For the text-containing cell, return its midpoint in [x, y] coordinate format. 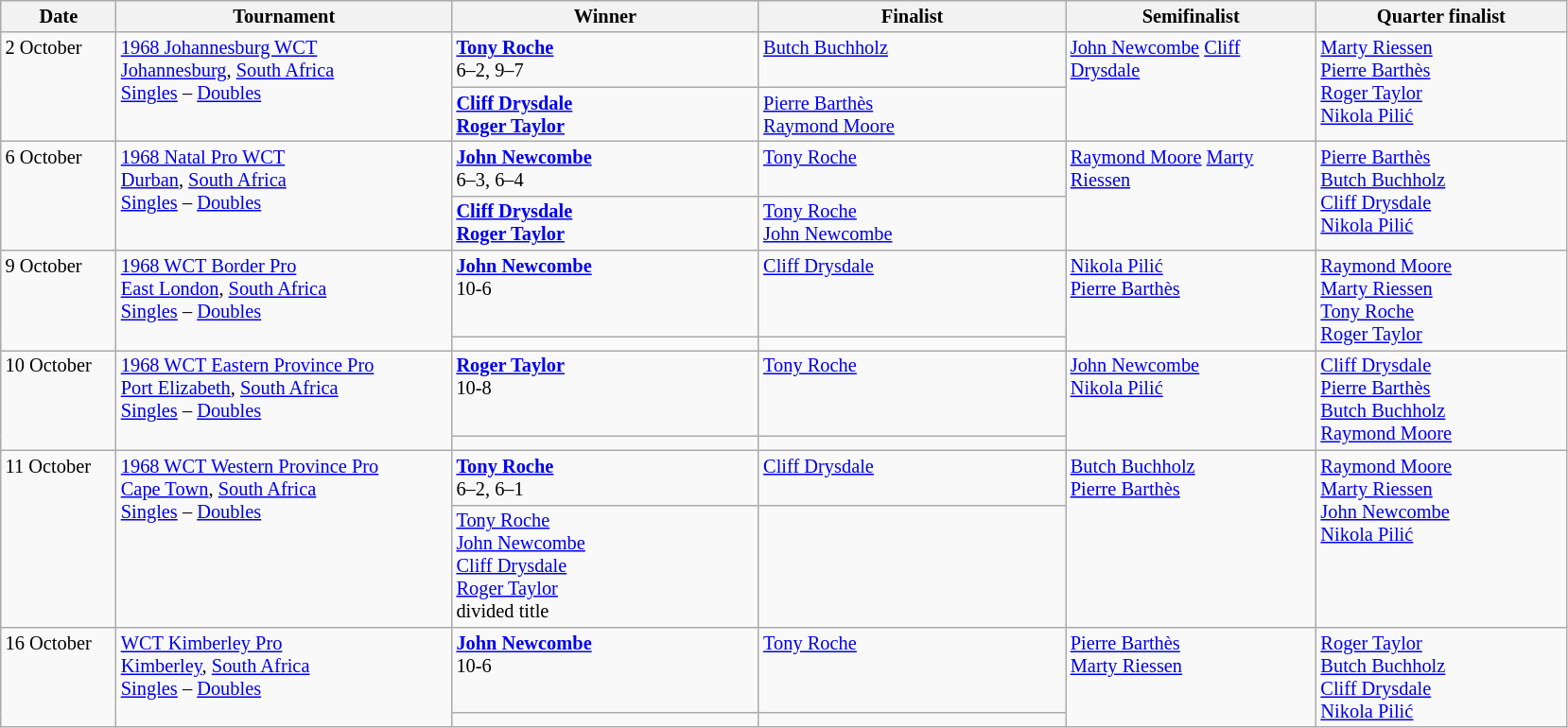
10 October [59, 400]
Winner [605, 16]
Tony Roche6–2, 6–1 [605, 477]
2 October [59, 87]
Tony Roche John Newcombe [912, 223]
1968 Johannesburg WCT Johannesburg, South AfricaSingles – Doubles [284, 87]
1968 WCT Western Province Pro Cape Town, South AfricaSingles – Doubles [284, 539]
Marty Riessen Pierre Barthès Roger Taylor Nikola Pilić [1441, 87]
Quarter finalist [1441, 16]
Tony Roche6–2, 9–7 [605, 60]
9 October [59, 301]
Butch Buchholz Pierre Barthès [1192, 539]
1968 WCT Eastern Province Pro Port Elizabeth, South AfricaSingles – Doubles [284, 400]
John Newcombe6–3, 6–4 [605, 168]
Butch Buchholz [912, 60]
Date [59, 16]
Tony Roche John Newcombe Cliff Drysdale Roger Taylordivided title [605, 566]
Cliff Drysdale Pierre Barthès Butch Buchholz Raymond Moore [1441, 400]
Tournament [284, 16]
6 October [59, 195]
Nikola Pilić Pierre Barthès [1192, 301]
1968 WCT Border ProEast London, South AfricaSingles – Doubles [284, 301]
Finalist [912, 16]
Pierre Barthès Raymond Moore [912, 114]
Pierre Barthès Butch Buchholz Cliff Drysdale Nikola Pilić [1441, 195]
Semifinalist [1192, 16]
Roger Taylor10-8 [605, 392]
Roger Taylor Butch Buchholz Cliff Drysdale Nikola Pilić [1441, 677]
Raymond Moore Marty Riessen [1192, 195]
Raymond Moore Marty Riessen Tony Roche Roger Taylor [1441, 301]
John Newcombe Cliff Drysdale [1192, 87]
Pierre Barthès Marty Riessen [1192, 677]
Raymond Moore Marty Riessen John Newcombe Nikola Pilić [1441, 539]
1968 Natal Pro WCT Durban, South AfricaSingles – Doubles [284, 195]
16 October [59, 677]
11 October [59, 539]
John Newcombe Nikola Pilić [1192, 400]
WCT Kimberley Pro Kimberley, South AfricaSingles – Doubles [284, 677]
